Output the (x, y) coordinate of the center of the cell containing the given text.  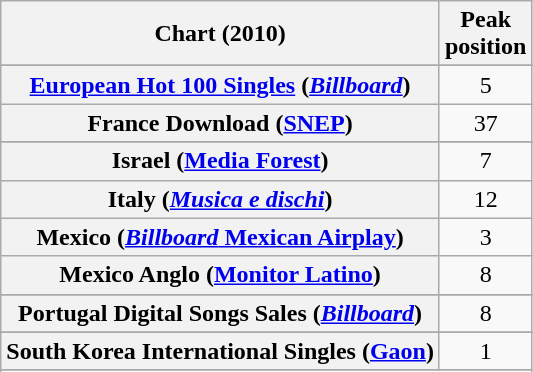
12 (485, 199)
3 (485, 237)
Peakposition (485, 34)
7 (485, 161)
Italy (Musica e dischi) (220, 199)
Mexico (Billboard Mexican Airplay) (220, 237)
France Download (SNEP) (220, 123)
South Korea International Singles (Gaon) (220, 351)
Mexico Anglo (Monitor Latino) (220, 275)
37 (485, 123)
European Hot 100 Singles (Billboard) (220, 85)
5 (485, 85)
Portugal Digital Songs Sales (Billboard) (220, 313)
Chart (2010) (220, 34)
1 (485, 351)
Israel (Media Forest) (220, 161)
